Locate the cell with the specified text and output its [X, Y] center coordinate. 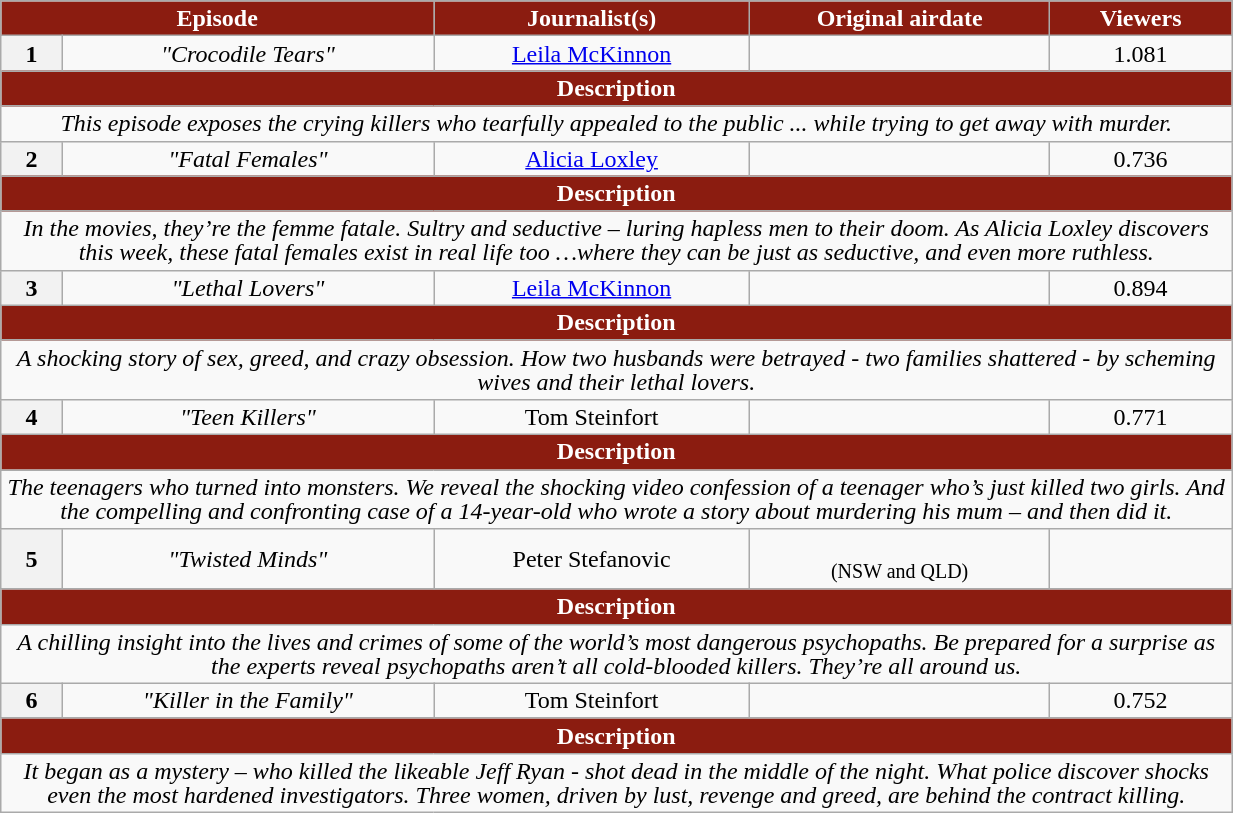
"Killer in the Family" [248, 700]
Episode [218, 18]
4 [32, 416]
Journalist(s) [592, 18]
0.752 [1141, 700]
Alicia Loxley [592, 158]
1.081 [1141, 54]
3 [32, 288]
Original airdate [900, 18]
(NSW and QLD) [900, 560]
"Fatal Females" [248, 158]
"Twisted Minds" [248, 560]
0.894 [1141, 288]
0.771 [1141, 416]
5 [32, 560]
0.736 [1141, 158]
"Lethal Lovers" [248, 288]
This episode exposes the crying killers who tearfully appealed to the public ... while trying to get away with murder. [616, 124]
Peter Stefanovic [592, 560]
2 [32, 158]
1 [32, 54]
"Teen Killers" [248, 416]
"Crocodile Tears" [248, 54]
6 [32, 700]
Viewers [1141, 18]
